Capture the cell that displays the provided text and extract its [x, y] central coordinate. 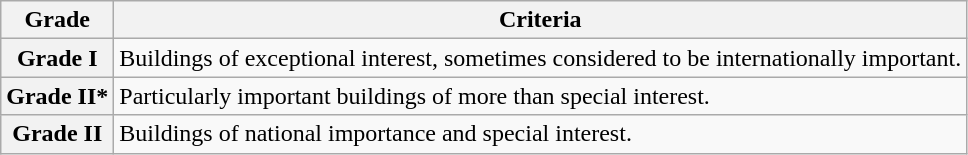
Criteria [540, 20]
Buildings of exceptional interest, sometimes considered to be internationally important. [540, 58]
Grade II [58, 134]
Particularly important buildings of more than special interest. [540, 96]
Grade [58, 20]
Grade II* [58, 96]
Grade I [58, 58]
Buildings of national importance and special interest. [540, 134]
